Find where the given text appears and provide that cell's center as (X, Y) coordinate. 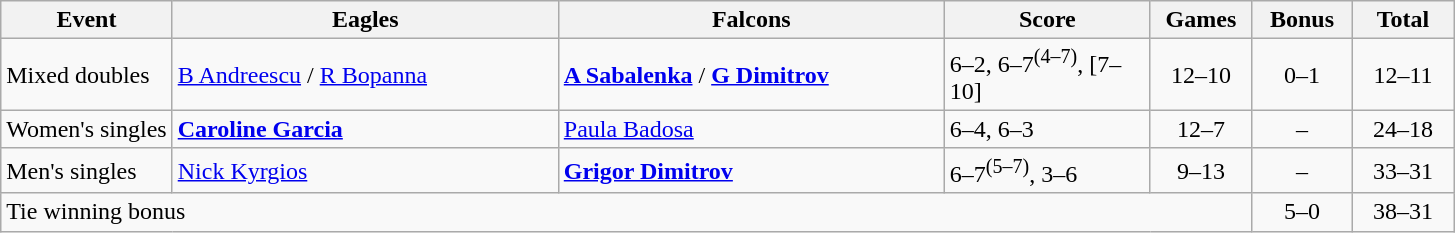
Falcons (751, 20)
Total (1404, 20)
6–4, 6–3 (1047, 129)
A Sabalenka / G Dimitrov (751, 75)
Caroline Garcia (365, 129)
33–31 (1404, 170)
Bonus (1302, 20)
9–13 (1200, 170)
Grigor Dimitrov (751, 170)
Score (1047, 20)
Mixed doubles (86, 75)
38–31 (1404, 212)
6–2, 6–7(4–7), [7–10] (1047, 75)
Women's singles (86, 129)
Nick Kyrgios (365, 170)
B Andreescu / R Bopanna (365, 75)
Paula Badosa (751, 129)
12–10 (1200, 75)
Event (86, 20)
Men's singles (86, 170)
0–1 (1302, 75)
Eagles (365, 20)
Tie winning bonus (626, 212)
5–0 (1302, 212)
12–11 (1404, 75)
12–7 (1200, 129)
6–7(5–7), 3–6 (1047, 170)
24–18 (1404, 129)
Games (1200, 20)
